From the cell containing the given text, extract its center point as [X, Y] coordinate. 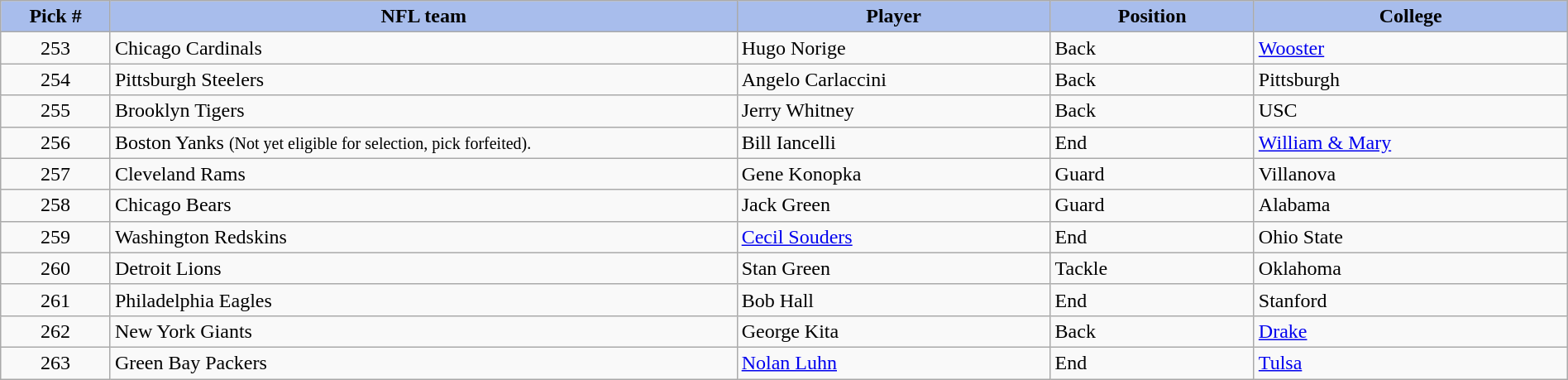
Tulsa [1411, 363]
Angelo Carlaccini [893, 79]
Hugo Norige [893, 48]
Cleveland Rams [423, 174]
Brooklyn Tigers [423, 111]
253 [56, 48]
Stan Green [893, 268]
Pittsburgh [1411, 79]
NFL team [423, 17]
262 [56, 331]
Oklahoma [1411, 268]
254 [56, 79]
Gene Konopka [893, 174]
Washington Redskins [423, 237]
259 [56, 237]
Alabama [1411, 205]
Stanford [1411, 300]
Tackle [1152, 268]
260 [56, 268]
261 [56, 300]
Pittsburgh Steelers [423, 79]
Green Bay Packers [423, 363]
Nolan Luhn [893, 363]
Player [893, 17]
George Kita [893, 331]
Villanova [1411, 174]
New York Giants [423, 331]
Bill Iancelli [893, 142]
College [1411, 17]
Jack Green [893, 205]
Pick # [56, 17]
255 [56, 111]
Ohio State [1411, 237]
Position [1152, 17]
Boston Yanks (Not yet eligible for selection, pick forfeited). [423, 142]
USC [1411, 111]
William & Mary [1411, 142]
Drake [1411, 331]
Philadelphia Eagles [423, 300]
256 [56, 142]
263 [56, 363]
Jerry Whitney [893, 111]
Cecil Souders [893, 237]
Chicago Cardinals [423, 48]
Wooster [1411, 48]
258 [56, 205]
Bob Hall [893, 300]
Detroit Lions [423, 268]
257 [56, 174]
Chicago Bears [423, 205]
